Search for the cell housing the specified text and yield its (x, y) center coordinate. 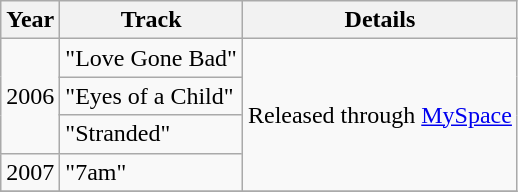
2006 (30, 96)
Released through MySpace (380, 115)
Track (152, 20)
"Stranded" (152, 134)
"7am" (152, 172)
Year (30, 20)
2007 (30, 172)
Details (380, 20)
"Eyes of a Child" (152, 96)
"Love Gone Bad" (152, 58)
